From the cell containing the given text, extract its center point as [X, Y] coordinate. 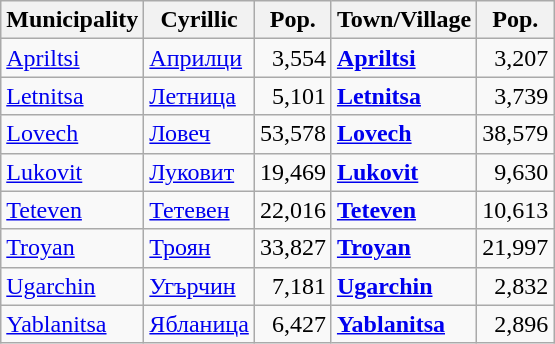
19,469 [292, 172]
3,554 [292, 58]
Угърчин [200, 286]
7,181 [292, 286]
6,427 [292, 324]
3,207 [516, 58]
10,613 [516, 210]
9,630 [516, 172]
38,579 [516, 134]
Cyrillic [200, 20]
21,997 [516, 248]
Троян [200, 248]
Town/Village [404, 20]
Летница [200, 96]
2,832 [516, 286]
Municipality [72, 20]
3,739 [516, 96]
2,896 [516, 324]
Априлци [200, 58]
Ябланица [200, 324]
Луковит [200, 172]
53,578 [292, 134]
Ловеч [200, 134]
Тетевен [200, 210]
5,101 [292, 96]
22,016 [292, 210]
33,827 [292, 248]
